Search for the cell housing the specified text and yield its [X, Y] center coordinate. 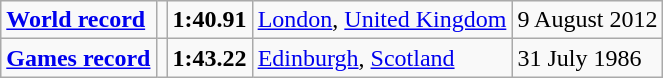
World record [78, 20]
1:40.91 [210, 20]
31 July 1986 [588, 58]
London, United Kingdom [382, 20]
Games record [78, 58]
1:43.22 [210, 58]
Edinburgh, Scotland [382, 58]
9 August 2012 [588, 20]
